For the text-containing cell, return its midpoint in (x, y) coordinate format. 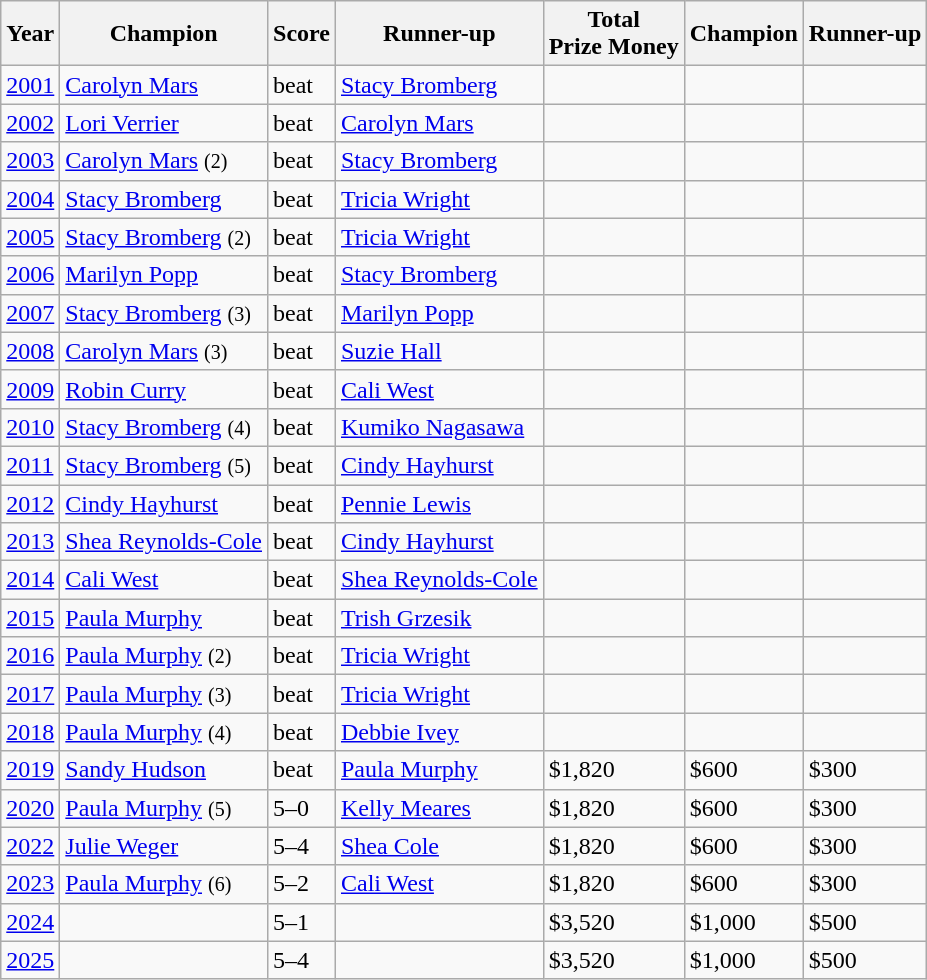
2025 (30, 960)
Carolyn Mars (2) (164, 161)
2017 (30, 694)
2020 (30, 808)
2006 (30, 275)
2019 (30, 770)
2003 (30, 161)
Debbie Ivey (439, 732)
Stacy Bromberg (2) (164, 237)
Sandy Hudson (164, 770)
Score (302, 34)
Kelly Meares (439, 808)
Pennie Lewis (439, 503)
2005 (30, 237)
2004 (30, 199)
Year (30, 34)
Stacy Bromberg (3) (164, 313)
Paula Murphy (4) (164, 732)
2010 (30, 427)
Shea Cole (439, 846)
2008 (30, 351)
2023 (30, 884)
2009 (30, 389)
2022 (30, 846)
5–2 (302, 884)
2001 (30, 85)
Paula Murphy (5) (164, 808)
2012 (30, 503)
2013 (30, 542)
Robin Curry (164, 389)
2018 (30, 732)
2024 (30, 922)
Suzie Hall (439, 351)
Trish Grzesik (439, 618)
Stacy Bromberg (5) (164, 465)
Paula Murphy (2) (164, 656)
5–1 (302, 922)
Stacy Bromberg (4) (164, 427)
2016 (30, 656)
Lori Verrier (164, 123)
2015 (30, 618)
2011 (30, 465)
Paula Murphy (3) (164, 694)
Carolyn Mars (3) (164, 351)
Paula Murphy (6) (164, 884)
5–0 (302, 808)
Kumiko Nagasawa (439, 427)
2002 (30, 123)
Julie Weger (164, 846)
TotalPrize Money (614, 34)
2014 (30, 580)
2007 (30, 313)
